From the cell containing the given text, extract its center point as [x, y] coordinate. 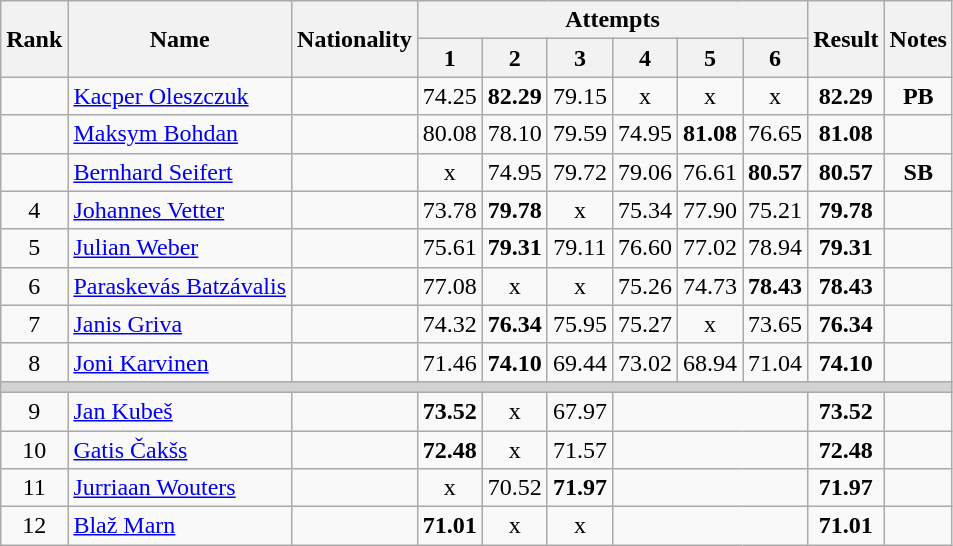
8 [34, 362]
Nationality [355, 39]
11 [34, 488]
Gatis Čakšs [180, 449]
Jan Kubeš [180, 411]
79.11 [580, 248]
2 [514, 58]
10 [34, 449]
12 [34, 526]
Janis Griva [180, 324]
67.97 [580, 411]
75.21 [776, 210]
78.10 [514, 134]
79.06 [644, 172]
1 [450, 58]
71.04 [776, 362]
Maksym Bohdan [180, 134]
Name [180, 39]
Rank [34, 39]
75.61 [450, 248]
PB [918, 96]
Julian Weber [180, 248]
73.78 [450, 210]
Blaž Marn [180, 526]
69.44 [580, 362]
71.46 [450, 362]
SB [918, 172]
80.08 [450, 134]
79.15 [580, 96]
75.27 [644, 324]
Bernhard Seifert [180, 172]
76.60 [644, 248]
78.94 [776, 248]
79.72 [580, 172]
Attempts [612, 20]
76.61 [710, 172]
Joni Karvinen [180, 362]
74.25 [450, 96]
Result [846, 39]
74.73 [710, 286]
73.02 [644, 362]
73.65 [776, 324]
77.90 [710, 210]
Paraskevás Batzávalis [180, 286]
68.94 [710, 362]
76.65 [776, 134]
Jurriaan Wouters [180, 488]
77.02 [710, 248]
Kacper Oleszczuk [180, 96]
75.95 [580, 324]
70.52 [514, 488]
7 [34, 324]
74.32 [450, 324]
77.08 [450, 286]
9 [34, 411]
Notes [918, 39]
75.34 [644, 210]
79.59 [580, 134]
71.57 [580, 449]
3 [580, 58]
75.26 [644, 286]
Johannes Vetter [180, 210]
